Return [X, Y] of the center of cell containing provided text 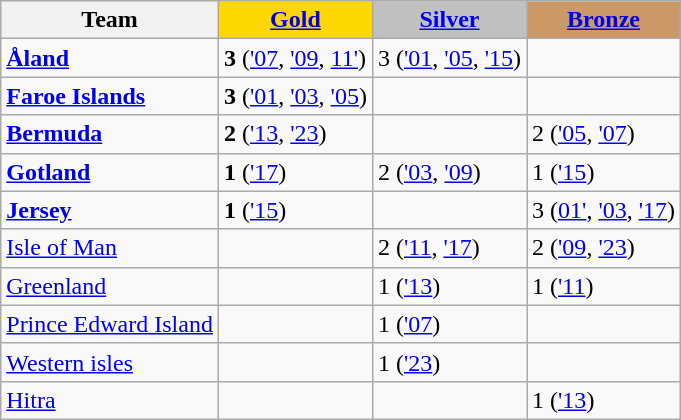
2 ('03, '09) [449, 172]
Hitra [110, 400]
Team [110, 20]
Åland [110, 58]
Bermuda [110, 134]
1 ('23) [449, 362]
2 ('09, '23) [604, 248]
Western isles [110, 362]
Bronze [604, 20]
3 ('07, '09, 11') [295, 58]
2 ('11, '17) [449, 248]
1 ('17) [295, 172]
Greenland [110, 286]
Isle of Man [110, 248]
2 ('05, '07) [604, 134]
3 ('01, '05, '15) [449, 58]
2 ('13, '23) [295, 134]
Prince Edward Island [110, 324]
Gotland [110, 172]
Gold [295, 20]
1 ('11) [604, 286]
3 ('01, '03, '05) [295, 96]
Faroe Islands [110, 96]
Silver [449, 20]
3 (01', '03, '17) [604, 210]
1 ('07) [449, 324]
Jersey [110, 210]
